Identify which cell holds the provided text, then report its (x, y) central coordinate. 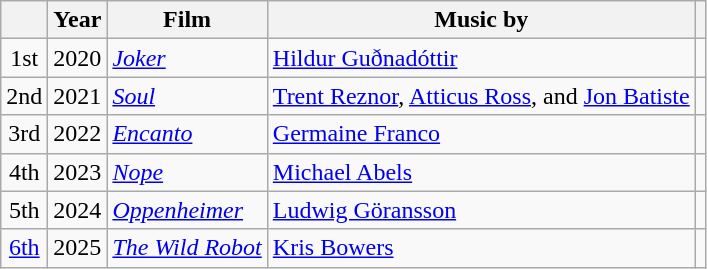
5th (24, 210)
Oppenheimer (187, 210)
1st (24, 58)
6th (24, 248)
Nope (187, 172)
Year (78, 20)
Encanto (187, 134)
2024 (78, 210)
4th (24, 172)
2021 (78, 96)
Joker (187, 58)
Ludwig Göransson (481, 210)
2025 (78, 248)
2020 (78, 58)
2023 (78, 172)
2022 (78, 134)
3rd (24, 134)
Trent Reznor, Atticus Ross, and Jon Batiste (481, 96)
2nd (24, 96)
The Wild Robot (187, 248)
Germaine Franco (481, 134)
Kris Bowers (481, 248)
Soul (187, 96)
Michael Abels (481, 172)
Film (187, 20)
Hildur Guðnadóttir (481, 58)
Music by (481, 20)
